Capture the cell that displays the provided text and extract its (X, Y) central coordinate. 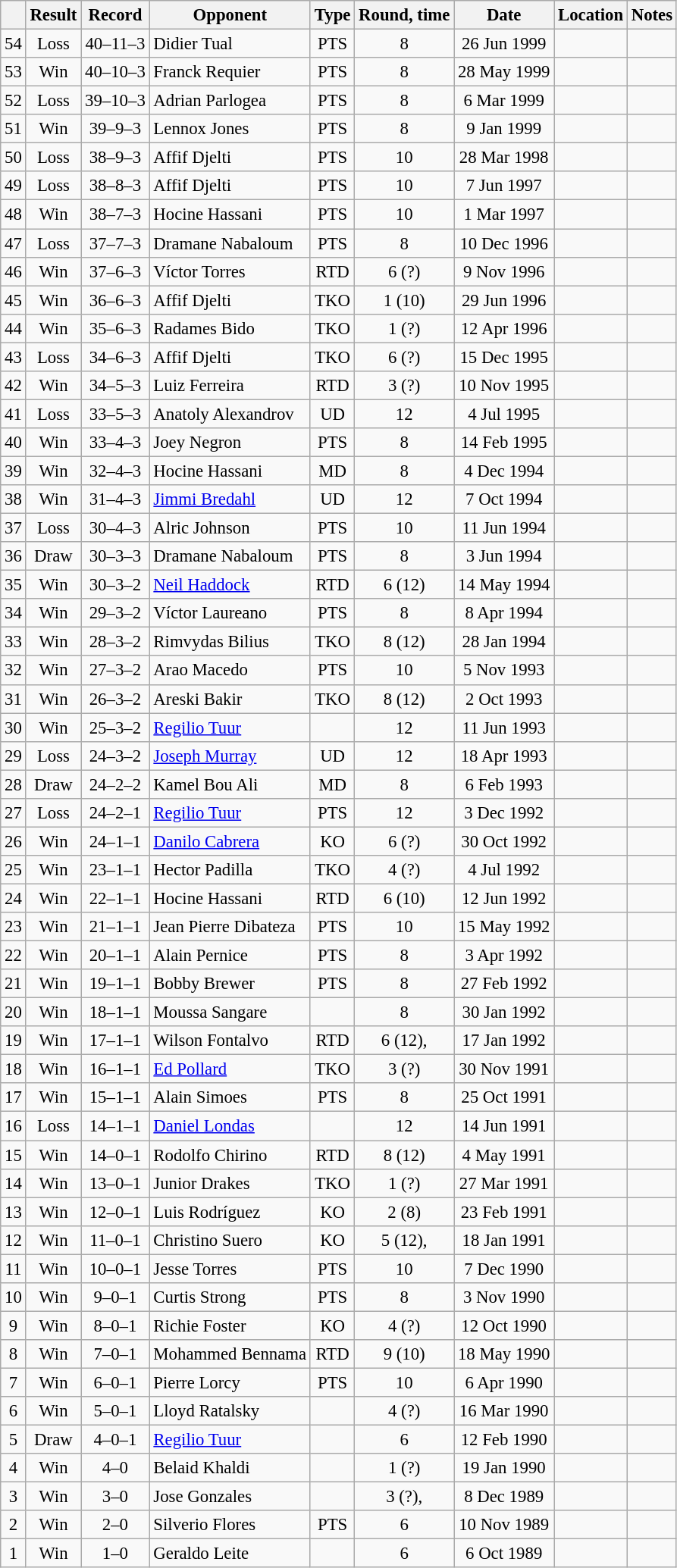
16–1–1 (115, 1069)
5 (14, 1440)
24–1–1 (115, 841)
38–9–3 (115, 158)
19 Jan 1990 (504, 1468)
21 (14, 984)
27 Mar 1991 (504, 1183)
Notes (652, 15)
36–6–3 (115, 300)
12 Jun 1992 (504, 898)
4–0–1 (115, 1440)
30 Oct 1992 (504, 841)
6 (10) (405, 898)
26 Jun 1999 (504, 44)
6 (12), (405, 1041)
37 (14, 528)
13–0–1 (115, 1183)
26 (14, 841)
Result (53, 15)
28 Jan 1994 (504, 642)
9 (14, 1325)
Kamel Bou Ali (230, 784)
Mohammed Bennama (230, 1354)
29 Jun 1996 (504, 300)
23 Feb 1991 (504, 1212)
18 (14, 1069)
4 Jul 1995 (504, 414)
6 Mar 1999 (504, 101)
18 Jan 1991 (504, 1240)
Pierre Lorcy (230, 1382)
24–3–2 (115, 756)
22 (14, 956)
18 Apr 1993 (504, 756)
28–3–2 (115, 642)
1 Mar 1997 (504, 214)
27 Feb 1992 (504, 984)
2 (14, 1525)
3 (14, 1497)
25 (14, 870)
51 (14, 129)
19–1–1 (115, 984)
28 May 1999 (504, 72)
46 (14, 271)
33–4–3 (115, 443)
7 Oct 1994 (504, 499)
Location (591, 15)
Richie Foster (230, 1325)
32–4–3 (115, 471)
15–1–1 (115, 1098)
18–1–1 (115, 1012)
4 May 1991 (504, 1155)
37–7–3 (115, 243)
42 (14, 386)
Alain Simoes (230, 1098)
12 Oct 1990 (504, 1325)
Rimvydas Bilius (230, 642)
20 (14, 1012)
40–10–3 (115, 72)
9 Jan 1999 (504, 129)
14 Feb 1995 (504, 443)
Anatoly Alexandrov (230, 414)
Alric Johnson (230, 528)
Jesse Torres (230, 1269)
52 (14, 101)
17 Jan 1992 (504, 1041)
40–11–3 (115, 44)
15 (14, 1155)
9 (10) (405, 1354)
24–2–1 (115, 813)
39 (14, 471)
45 (14, 300)
10–0–1 (115, 1269)
7 Jun 1997 (504, 186)
Neil Haddock (230, 585)
10 Dec 1996 (504, 243)
5–0–1 (115, 1411)
Belaid Khaldi (230, 1468)
53 (14, 72)
12 Feb 1990 (504, 1440)
6 Apr 1990 (504, 1382)
Danilo Cabrera (230, 841)
Type (332, 15)
Record (115, 15)
2 Oct 1993 (504, 699)
30–3–2 (115, 585)
3 Dec 1992 (504, 813)
14 Jun 1991 (504, 1126)
44 (14, 328)
3 Nov 1990 (504, 1297)
29 (14, 756)
5 Nov 1993 (504, 671)
34–5–3 (115, 386)
30–3–3 (115, 556)
9–0–1 (115, 1297)
34–6–3 (115, 357)
22–1–1 (115, 898)
Date (504, 15)
8 Apr 1994 (504, 613)
39–10–3 (115, 101)
14 May 1994 (504, 585)
Joseph Murray (230, 756)
13 (14, 1212)
33–5–3 (115, 414)
8 Dec 1989 (504, 1497)
4–0 (115, 1468)
Jose Gonzales (230, 1497)
6 (12) (405, 585)
14–1–1 (115, 1126)
12 Apr 1996 (504, 328)
54 (14, 44)
Ed Pollard (230, 1069)
1–0 (115, 1554)
30–4–3 (115, 528)
48 (14, 214)
14–0–1 (115, 1155)
25 Oct 1991 (504, 1098)
Opponent (230, 15)
17 (14, 1098)
16 (14, 1126)
Jimmi Bredahl (230, 499)
38–7–3 (115, 214)
43 (14, 357)
Moussa Sangare (230, 1012)
11–0–1 (115, 1240)
19 (14, 1041)
Víctor Laureano (230, 613)
47 (14, 243)
Lennox Jones (230, 129)
6–0–1 (115, 1382)
Silverio Flores (230, 1525)
17–1–1 (115, 1041)
6 Oct 1989 (504, 1554)
3–0 (115, 1497)
3 Jun 1994 (504, 556)
20–1–1 (115, 956)
10 Nov 1989 (504, 1525)
Junior Drakes (230, 1183)
40 (14, 443)
Daniel Londas (230, 1126)
11 Jun 1994 (504, 528)
Didier Tual (230, 44)
23 (14, 927)
23–1–1 (115, 870)
7 Dec 1990 (504, 1269)
2 (8) (405, 1212)
Hector Padilla (230, 870)
16 Mar 1990 (504, 1411)
18 May 1990 (504, 1354)
28 Mar 1998 (504, 158)
Luis Rodríguez (230, 1212)
34 (14, 613)
12–0–1 (115, 1212)
38 (14, 499)
27–3–2 (115, 671)
Radames Bido (230, 328)
27 (14, 813)
30 Nov 1991 (504, 1069)
9 Nov 1996 (504, 271)
35–6–3 (115, 328)
49 (14, 186)
Areski Bakir (230, 699)
11 Jun 1993 (504, 728)
26–3–2 (115, 699)
29–3–2 (115, 613)
15 Dec 1995 (504, 357)
Round, time (405, 15)
28 (14, 784)
Arao Macedo (230, 671)
32 (14, 671)
24 (14, 898)
36 (14, 556)
2–0 (115, 1525)
25–3–2 (115, 728)
1 (14, 1554)
Víctor Torres (230, 271)
Adrian Parlogea (230, 101)
33 (14, 642)
Jean Pierre Dibateza (230, 927)
41 (14, 414)
5 (12), (405, 1240)
10 Nov 1995 (504, 386)
Bobby Brewer (230, 984)
3 Apr 1992 (504, 956)
37–6–3 (115, 271)
4 Jul 1992 (504, 870)
14 (14, 1183)
31–4–3 (115, 499)
11 (14, 1269)
35 (14, 585)
30 Jan 1992 (504, 1012)
Christino Suero (230, 1240)
4 (14, 1468)
38–8–3 (115, 186)
Wilson Fontalvo (230, 1041)
Curtis Strong (230, 1297)
21–1–1 (115, 927)
15 May 1992 (504, 927)
30 (14, 728)
Joey Negron (230, 443)
Geraldo Leite (230, 1554)
Alain Pernice (230, 956)
31 (14, 699)
6 Feb 1993 (504, 784)
Lloyd Ratalsky (230, 1411)
7–0–1 (115, 1354)
39–9–3 (115, 129)
24–2–2 (115, 784)
7 (14, 1382)
Franck Requier (230, 72)
Luiz Ferreira (230, 386)
3 (?), (405, 1497)
1 (10) (405, 300)
50 (14, 158)
4 Dec 1994 (504, 471)
8–0–1 (115, 1325)
Rodolfo Chirino (230, 1155)
